From the cell containing the given text, extract its center point as [X, Y] coordinate. 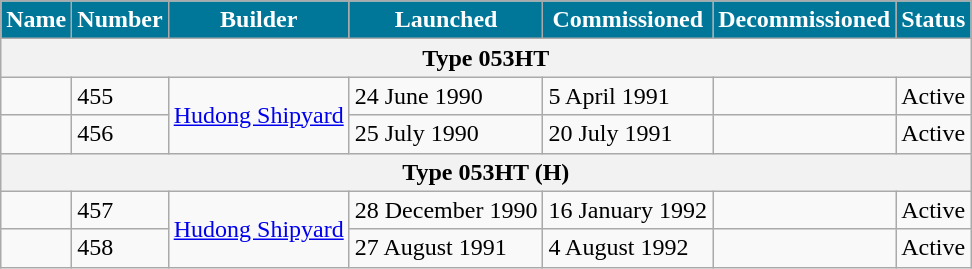
458 [120, 248]
Number [120, 20]
Name [36, 20]
457 [120, 210]
16 January 1992 [628, 210]
455 [120, 96]
Type 053HT [486, 58]
Builder [258, 20]
Status [934, 20]
4 August 1992 [628, 248]
27 August 1991 [446, 248]
456 [120, 134]
Launched [446, 20]
25 July 1990 [446, 134]
24 June 1990 [446, 96]
5 April 1991 [628, 96]
20 July 1991 [628, 134]
Commissioned [628, 20]
28 December 1990 [446, 210]
Decommissioned [804, 20]
Type 053HT (H) [486, 172]
